Return the [x, y] coordinate for the center point of the cell that contains the specified text.  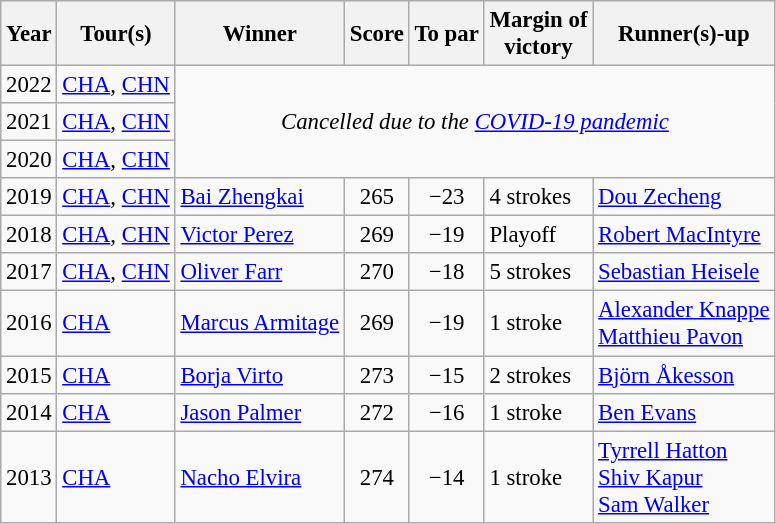
Oliver Farr [260, 273]
2019 [29, 197]
Margin ofvictory [538, 34]
Playoff [538, 235]
2016 [29, 324]
2013 [29, 477]
Dou Zecheng [684, 197]
Score [378, 34]
Robert MacIntyre [684, 235]
2015 [29, 375]
Tour(s) [116, 34]
2021 [29, 122]
Victor Perez [260, 235]
Winner [260, 34]
−18 [446, 273]
−15 [446, 375]
5 strokes [538, 273]
Cancelled due to the COVID-19 pandemic [475, 122]
2 strokes [538, 375]
Alexander Knappe Matthieu Pavon [684, 324]
Sebastian Heisele [684, 273]
−14 [446, 477]
2014 [29, 412]
2022 [29, 85]
4 strokes [538, 197]
270 [378, 273]
Björn Åkesson [684, 375]
272 [378, 412]
−16 [446, 412]
Bai Zhengkai [260, 197]
−23 [446, 197]
Nacho Elvira [260, 477]
273 [378, 375]
Runner(s)-up [684, 34]
Year [29, 34]
2018 [29, 235]
274 [378, 477]
Ben Evans [684, 412]
Marcus Armitage [260, 324]
Tyrrell Hatton Shiv Kapur Sam Walker [684, 477]
265 [378, 197]
Jason Palmer [260, 412]
Borja Virto [260, 375]
2020 [29, 160]
To par [446, 34]
2017 [29, 273]
